Pinpoint the cell where the given text exists, returning its [x, y] midpoint coordinate. 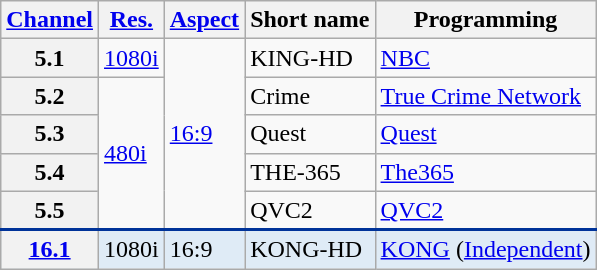
KONG (Independent) [486, 250]
KING-HD [310, 58]
5.1 [50, 58]
5.4 [50, 172]
Programming [486, 20]
THE-365 [310, 172]
Res. [132, 20]
Channel [50, 20]
True Crime Network [486, 96]
Aspect [204, 20]
480i [132, 154]
NBC [486, 58]
5.3 [50, 134]
5.2 [50, 96]
16.1 [50, 250]
The365 [486, 172]
Crime [310, 96]
5.5 [50, 210]
KONG-HD [310, 250]
Short name [310, 20]
